Output the [x, y] coordinate of the center of the cell containing the given text.  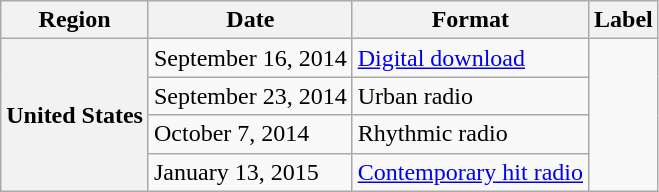
Label [624, 20]
Rhythmic radio [470, 134]
United States [75, 115]
October 7, 2014 [250, 134]
Digital download [470, 58]
Date [250, 20]
Contemporary hit radio [470, 172]
January 13, 2015 [250, 172]
September 23, 2014 [250, 96]
Format [470, 20]
Region [75, 20]
Urban radio [470, 96]
September 16, 2014 [250, 58]
